Determine the (X, Y) coordinate at the center of the cell enclosing the given text.  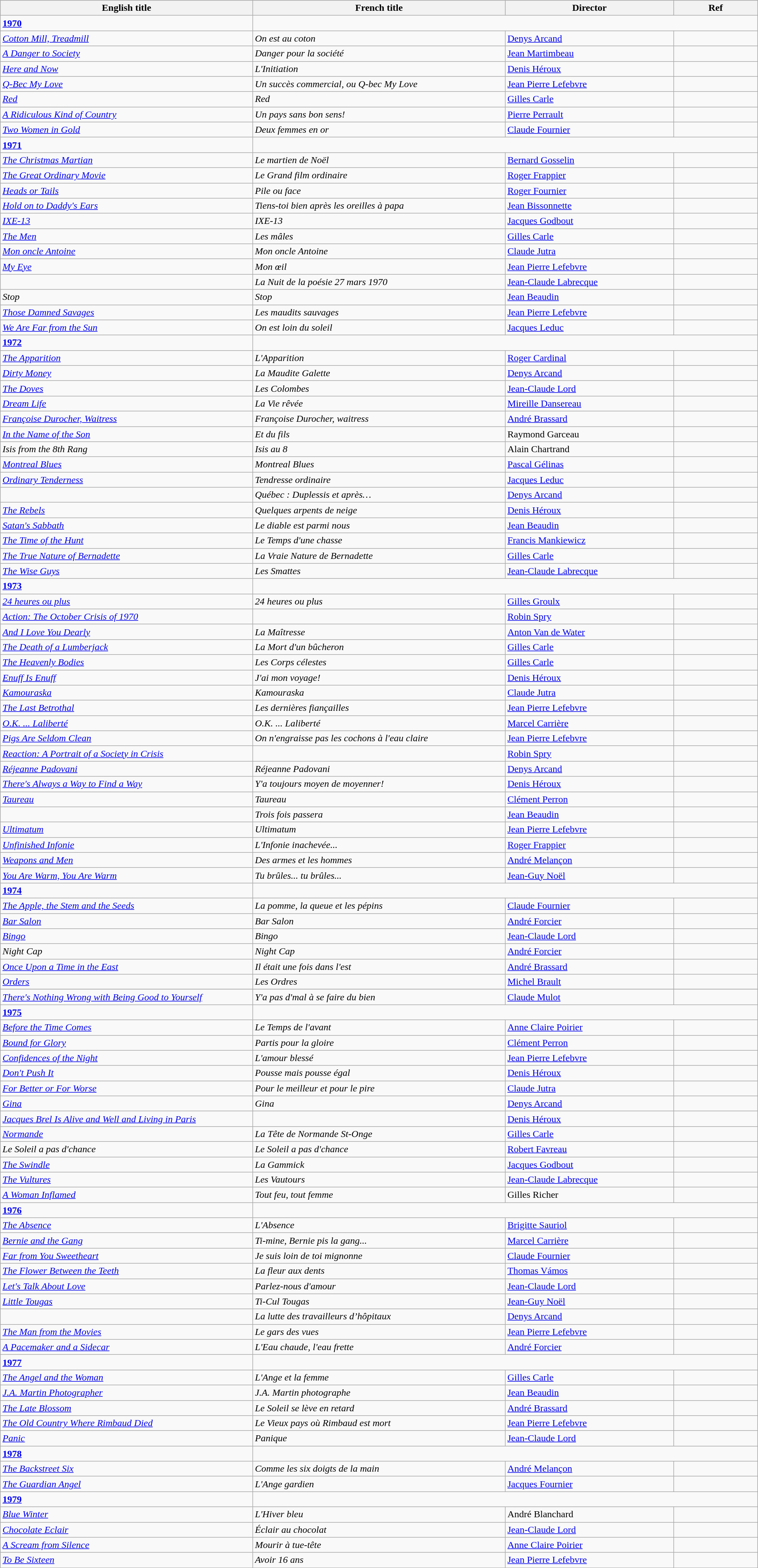
Il était une fois dans l'est (379, 967)
Robert Favreau (589, 1149)
Avoir 16 ans (379, 1560)
Director (589, 8)
1978 (127, 1454)
Ti-Cul Tougas (379, 1301)
Normande (127, 1134)
L'Initiation (379, 69)
Action: The October Crisis of 1970 (127, 616)
Françoise Durocher, Waitress (127, 419)
Pigs Are Seldom Clean (127, 738)
The Angel and the Woman (127, 1377)
Raymond Garceau (589, 434)
Bound for Glory (127, 1043)
Partis pour la gloire (379, 1043)
The Heavenly Bodies (127, 662)
There's Nothing Wrong with Being Good to Yourself (127, 997)
La Vie rêvée (379, 403)
J.A. Martin Photographer (127, 1392)
Tu brûles... tu brûles... (379, 875)
Isis from the 8th Rang (127, 449)
And I Love You Dearly (127, 632)
The True Nature of Bernadette (127, 556)
Reaction: A Portrait of a Society in Crisis (127, 754)
1970 (127, 23)
The Men (127, 236)
Quelques arpents de neige (379, 510)
The Apple, the Stem and the Seeds (127, 906)
Françoise Durocher, waitress (379, 419)
Unfinished Infonie (127, 845)
Brigitte Sauriol (589, 1225)
Le Soleil se lève en retard (379, 1408)
Y'a toujours moyen de moyenner! (379, 784)
L'Apparition (379, 358)
Weapons and Men (127, 860)
The Absence (127, 1225)
Pierre Perrault (589, 114)
Two Women in Gold (127, 130)
Little Tougas (127, 1301)
Parlez-nous d'amour (379, 1286)
Here and Now (127, 69)
Roger Cardinal (589, 358)
Le Vieux pays où Rimbaud est mort (379, 1423)
The Rebels (127, 510)
Mon œil (379, 267)
French title (379, 8)
Mourir à tue-tête (379, 1545)
André Blanchard (589, 1514)
The Late Blossom (127, 1408)
In the Name of the Son (127, 434)
Far from You Sweetheart (127, 1256)
Ordinary Tenderness (127, 480)
A Woman Inflamed (127, 1195)
La pomme, la queue et les pépins (379, 906)
La Tête de Normande St-Onge (379, 1134)
Enuff Is Enuff (127, 678)
1976 (127, 1210)
Éclair au chocolat (379, 1530)
La lutte des travailleurs d’hôpitaux (379, 1317)
Alain Chartrand (589, 449)
Le Temps de l'avant (379, 1027)
Comme les six doigts de la main (379, 1469)
We Are Far from the Sun (127, 327)
L'Eau chaude, l'eau frette (379, 1347)
The Great Ordinary Movie (127, 175)
La Gammick (379, 1165)
The Guardian Angel (127, 1484)
Hold on to Daddy's Ears (127, 206)
Tout feu, tout femme (379, 1195)
Le martien de Noël (379, 160)
On est loin du soleil (379, 327)
The Apparition (127, 358)
1971 (127, 145)
The Swindle (127, 1165)
Les Smattes (379, 571)
Le Grand film ordinaire (379, 175)
A Ridiculous Kind of Country (127, 114)
La Mort d'un bûcheron (379, 647)
Le diable est parmi nous (379, 525)
1973 (127, 586)
A Danger to Society (127, 54)
Mireille Dansereau (589, 403)
Les dernières fiançailles (379, 708)
English title (127, 8)
Danger pour la société (379, 54)
Et du fils (379, 434)
Before the Time Comes (127, 1027)
1977 (127, 1362)
La Vraie Nature de Bernadette (379, 556)
1979 (127, 1499)
Francis Mankiewicz (589, 541)
Confidences of the Night (127, 1058)
The Wise Guys (127, 571)
Q-Bec My Love (127, 84)
You Are Warm, You Are Warm (127, 875)
Once Upon a Time in the East (127, 967)
Québec : Duplessis et après… (379, 495)
Trois fois passera (379, 814)
On n'engraisse pas les cochons à l'eau claire (379, 738)
Dream Life (127, 403)
L'Ange gardien (379, 1484)
Les maudits sauvages (379, 312)
Those Damned Savages (127, 312)
Satan's Sabbath (127, 525)
Dirty Money (127, 373)
The Old Country Where Rimbaud Died (127, 1423)
Heads or Tails (127, 191)
For Better or For Worse (127, 1088)
Pousse mais pousse égal (379, 1073)
A Scream from Silence (127, 1545)
Pour le meilleur et pour le pire (379, 1088)
Jacques Fournier (589, 1484)
On est au coton (379, 38)
Cotton Mill, Treadmill (127, 38)
L'Ange et la femme (379, 1377)
Les Vautours (379, 1180)
Les Colombes (379, 388)
J'ai mon voyage! (379, 678)
Gilles Groulx (589, 601)
Thomas Vámos (589, 1271)
Orders (127, 982)
Le Temps d'une chasse (379, 541)
Un pays sans bon sens! (379, 114)
La Maîtresse (379, 632)
Jean Martimbeau (589, 54)
Le gars des vues (379, 1332)
Anton Van de Water (589, 632)
Ref (716, 8)
Chocolate Eclair (127, 1530)
Y'a pas d'mal à se faire du bien (379, 997)
The Time of the Hunt (127, 541)
Les Corps célestes (379, 662)
Claude Mulot (589, 997)
L'Absence (379, 1225)
A Pacemaker and a Sidecar (127, 1347)
Let's Talk About Love (127, 1286)
Roger Fournier (589, 191)
Ti-mine, Bernie pis la gang... (379, 1241)
1975 (127, 1012)
Bernard Gosselin (589, 160)
Tendresse ordinaire (379, 480)
Blue Winter (127, 1514)
The Man from the Movies (127, 1332)
The Doves (127, 388)
Des armes et les hommes (379, 860)
Jean Bissonnette (589, 206)
Panique (379, 1438)
L'amour blessé (379, 1058)
Gilles Richer (589, 1195)
The Vultures (127, 1180)
My Eye (127, 267)
Deux femmes en or (379, 130)
The Christmas Martian (127, 160)
La fleur aux dents (379, 1271)
Don't Push It (127, 1073)
The Last Betrothal (127, 708)
Un succès commercial, ou Q-bec My Love (379, 84)
Isis au 8 (379, 449)
Pile ou face (379, 191)
L'Hiver bleu (379, 1514)
Les Ordres (379, 982)
Bernie and the Gang (127, 1241)
Je suis loin de toi mignonne (379, 1256)
To Be Sixteen (127, 1560)
La Nuit de la poésie 27 mars 1970 (379, 282)
J.A. Martin photographe (379, 1392)
1972 (127, 343)
There's Always a Way to Find a Way (127, 784)
Michel Brault (589, 982)
The Flower Between the Teeth (127, 1271)
1974 (127, 890)
L'Infonie inachevée... (379, 845)
The Death of a Lumberjack (127, 647)
Jacques Brel Is Alive and Well and Living in Paris (127, 1119)
Pascal Gélinas (589, 465)
Les mâles (379, 236)
La Maudite Galette (379, 373)
Panic (127, 1438)
The Backstreet Six (127, 1469)
Tiens-toi bien après les oreilles à papa (379, 206)
